Return the (x, y) coordinate for the center point of the cell that contains the specified text.  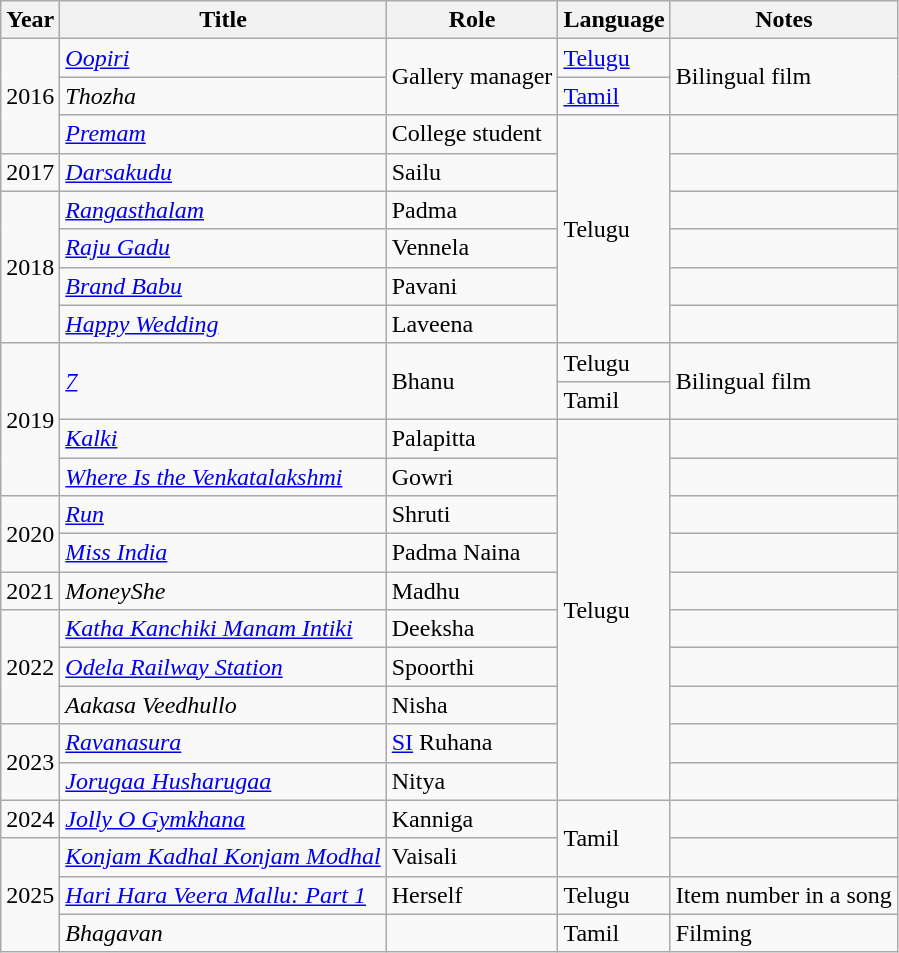
2024 (30, 819)
Nisha (472, 705)
7 (223, 381)
2018 (30, 267)
Thozha (223, 96)
Jorugaa Husharugaa (223, 781)
Gallery manager (472, 77)
Laveena (472, 324)
Deeksha (472, 629)
Konjam Kadhal Konjam Modhal (223, 857)
Happy Wedding (223, 324)
Darsakudu (223, 172)
Jolly O Gymkhana (223, 819)
2019 (30, 419)
Herself (472, 895)
2022 (30, 667)
Miss India (223, 553)
Spoorthi (472, 667)
Rangasthalam (223, 210)
Brand Babu (223, 286)
Vennela (472, 248)
2017 (30, 172)
College student (472, 134)
Pavani (472, 286)
Aakasa Veedhullo (223, 705)
Premam (223, 134)
Filming (784, 933)
Katha Kanchiki Manam Intiki (223, 629)
Vaisali (472, 857)
Kalki (223, 438)
Where Is the Venkatalakshmi (223, 477)
Gowri (472, 477)
Raju Gadu (223, 248)
Run (223, 515)
Language (614, 20)
Ravanasura (223, 743)
SI Ruhana (472, 743)
Title (223, 20)
Item number in a song (784, 895)
Notes (784, 20)
Shruti (472, 515)
2025 (30, 895)
Hari Hara Veera Mallu: Part 1 (223, 895)
2023 (30, 762)
Year (30, 20)
2021 (30, 591)
Padma Naina (472, 553)
Nitya (472, 781)
2020 (30, 534)
2016 (30, 96)
Odela Railway Station (223, 667)
Bhagavan (223, 933)
Sailu (472, 172)
Kanniga (472, 819)
Palapitta (472, 438)
Bhanu (472, 381)
Role (472, 20)
Madhu (472, 591)
Padma (472, 210)
Oopiri (223, 58)
MoneyShe (223, 591)
